Find where the given text appears and provide that cell's center as (x, y) coordinate. 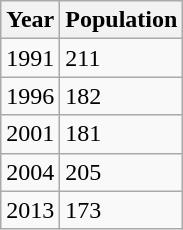
211 (122, 58)
Year (30, 20)
1996 (30, 96)
2001 (30, 134)
1991 (30, 58)
Population (122, 20)
2004 (30, 172)
181 (122, 134)
182 (122, 96)
205 (122, 172)
173 (122, 210)
2013 (30, 210)
